Detect which cell encompasses the target text, then output its (X, Y) center coordinate. 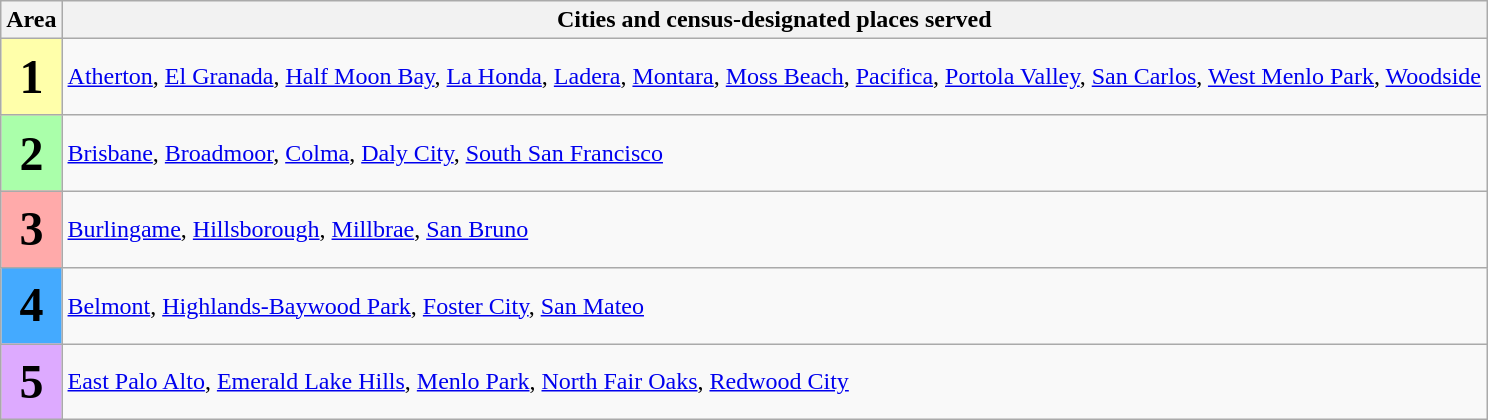
East Palo Alto, Emerald Lake Hills, Menlo Park, North Fair Oaks, Redwood City (774, 382)
Atherton, El Granada, Half Moon Bay, La Honda, Ladera, Montara, Moss Beach, Pacifica, Portola Valley, San Carlos, West Menlo Park, Woodside (774, 77)
Brisbane, Broadmoor, Colma, Daly City, South San Francisco (774, 153)
Burlingame, Hillsborough, Millbrae, San Bruno (774, 229)
Cities and census-designated places served (774, 20)
Belmont, Highlands-Baywood Park, Foster City, San Mateo (774, 305)
3 (32, 229)
1 (32, 77)
4 (32, 305)
Area (32, 20)
2 (32, 153)
5 (32, 382)
